Search for the cell housing the specified text and yield its (X, Y) center coordinate. 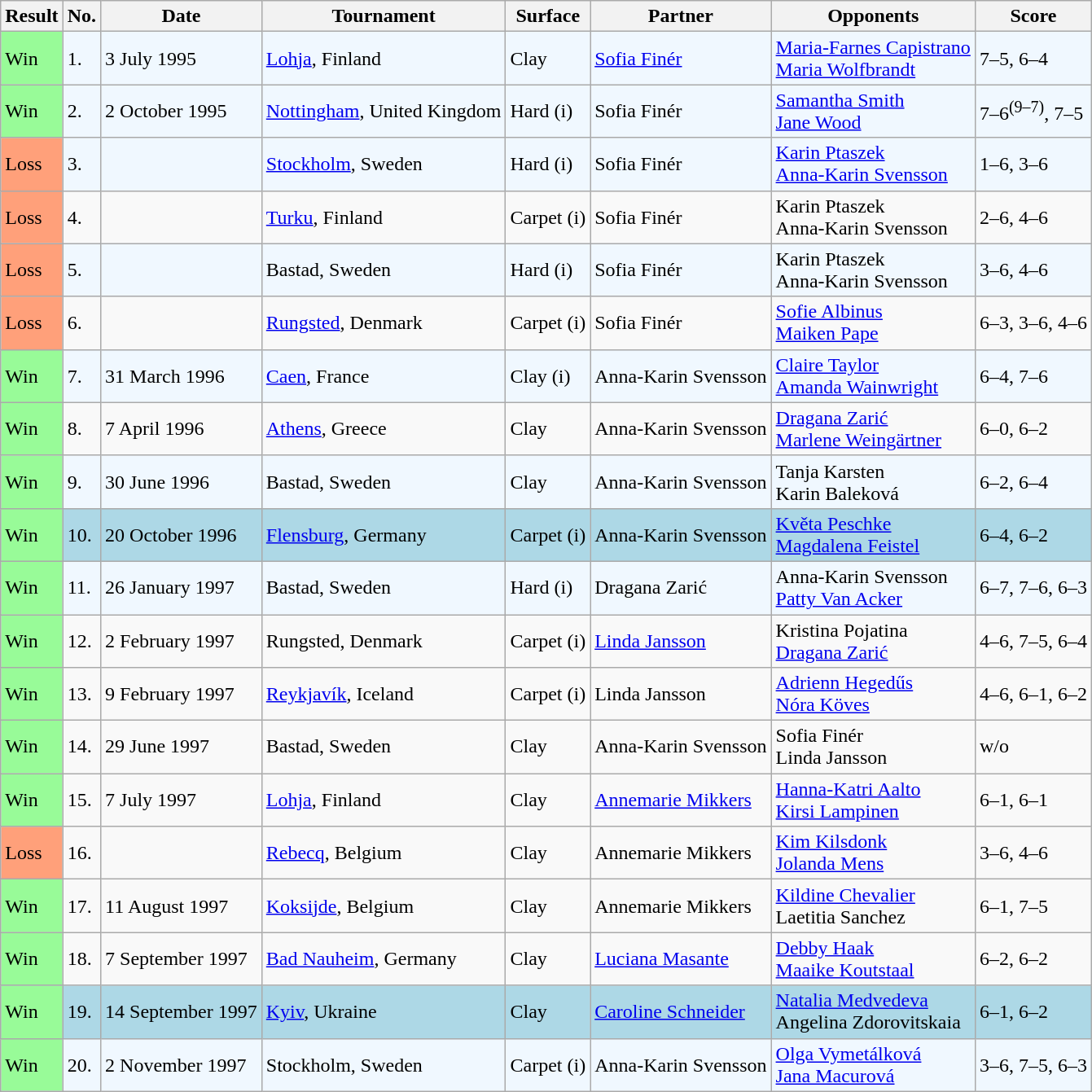
2–6, 4–6 (1033, 217)
20. (81, 1065)
8. (81, 428)
9 February 1997 (182, 694)
Natalia Medvedeva Angelina Zdorovitskaia (873, 1011)
6–2, 6–2 (1033, 959)
13. (81, 694)
6–4, 6–2 (1033, 534)
Kim Kilsdonk Jolanda Mens (873, 853)
10. (81, 534)
3. (81, 164)
6–2, 6–4 (1033, 482)
Hanna-Katri Aalto Kirsi Lampinen (873, 800)
2 October 1995 (182, 111)
Luciana Masante (681, 959)
Athens, Greece (384, 428)
Rebecq, Belgium (384, 853)
31 March 1996 (182, 376)
Sofia Finér Linda Jansson (873, 748)
29 June 1997 (182, 748)
Maria-Farnes Capistrano Maria Wolfbrandt (873, 59)
Bad Nauheim, Germany (384, 959)
Kristina Pojatina Dragana Zarić (873, 640)
4–6, 6–1, 6–2 (1033, 694)
18. (81, 959)
6–7, 7–6, 6–3 (1033, 588)
7–6(9–7), 7–5 (1033, 111)
1–6, 3–6 (1033, 164)
6–1, 7–5 (1033, 906)
6–0, 6–2 (1033, 428)
Květa Peschke Magdalena Feistel (873, 534)
6–4, 7–6 (1033, 376)
7 April 1996 (182, 428)
Opponents (873, 16)
15. (81, 800)
3–6, 7–5, 6–3 (1033, 1065)
19. (81, 1011)
Kildine Chevalier Laetitia Sanchez (873, 906)
Claire Taylor Amanda Wainwright (873, 376)
Caroline Schneider (681, 1011)
No. (81, 16)
Surface (548, 16)
Debby Haak Maaike Koutstaal (873, 959)
12. (81, 640)
9. (81, 482)
Reykjavík, Iceland (384, 694)
16. (81, 853)
Anna-Karin Svensson Patty Van Acker (873, 588)
Dragana Zarić (681, 588)
Dragana Zarić Marlene Weingärtner (873, 428)
4. (81, 217)
1. (81, 59)
20 October 1996 (182, 534)
Partner (681, 16)
7–5, 6–4 (1033, 59)
6. (81, 322)
11 August 1997 (182, 906)
11. (81, 588)
7 July 1997 (182, 800)
Tanja Karsten Karin Baleková (873, 482)
Caen, France (384, 376)
7 September 1997 (182, 959)
2 February 1997 (182, 640)
Kyiv, Ukraine (384, 1011)
Olga Vymetálková Jana Macurová (873, 1065)
5. (81, 270)
Nottingham, United Kingdom (384, 111)
Score (1033, 16)
6–1, 6–2 (1033, 1011)
30 June 1996 (182, 482)
3 July 1995 (182, 59)
Tournament (384, 16)
w/o (1033, 748)
6–3, 3–6, 4–6 (1033, 322)
26 January 1997 (182, 588)
Samantha Smith Jane Wood (873, 111)
6–1, 6–1 (1033, 800)
17. (81, 906)
Flensburg, Germany (384, 534)
7. (81, 376)
4–6, 7–5, 6–4 (1033, 640)
14 September 1997 (182, 1011)
2 November 1997 (182, 1065)
Date (182, 16)
Adrienn Hegedűs Nóra Köves (873, 694)
Result (32, 16)
14. (81, 748)
2. (81, 111)
Turku, Finland (384, 217)
Sofie Albinus Maiken Pape (873, 322)
Clay (i) (548, 376)
Koksijde, Belgium (384, 906)
